Provide the [X, Y] coordinate of the cell's center where the given text is located.  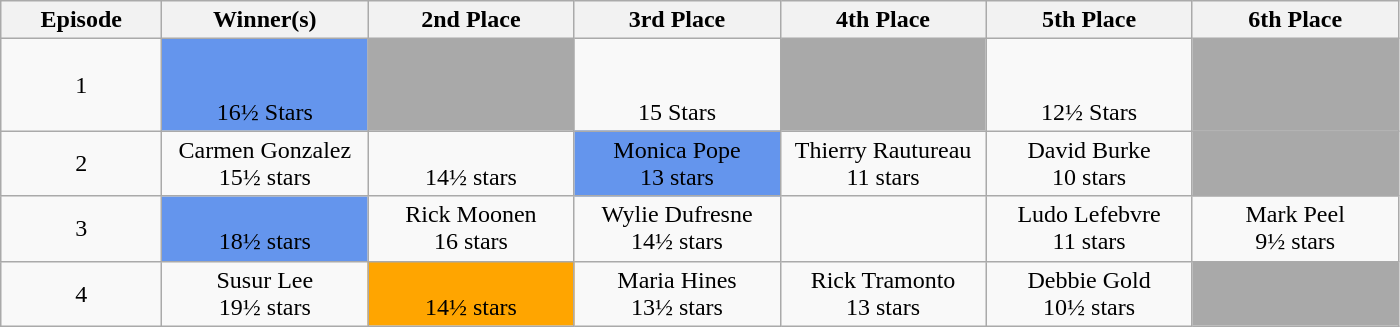
5th Place [1089, 20]
18½ stars [265, 228]
Debbie Gold10½ stars [1089, 294]
Winner(s) [265, 20]
Susur Lee19½ stars [265, 294]
15 Stars [677, 85]
12½ Stars [1089, 85]
Thierry Rautureau11 stars [883, 164]
Carmen Gonzalez15½ stars [265, 164]
6th Place [1295, 20]
16½ Stars [265, 85]
4 [82, 294]
3rd Place [677, 20]
Ludo Lefebvre11 stars [1089, 228]
2nd Place [471, 20]
1 [82, 85]
4th Place [883, 20]
3 [82, 228]
Episode [82, 20]
Mark Peel9½ stars [1295, 228]
David Burke10 stars [1089, 164]
Monica Pope13 stars [677, 164]
Maria Hines13½ stars [677, 294]
Wylie Dufresne14½ stars [677, 228]
Rick Moonen16 stars [471, 228]
2 [82, 164]
Rick Tramonto13 stars [883, 294]
